Scan for the cell matching the given text and deliver its [X, Y] coordinate at center. 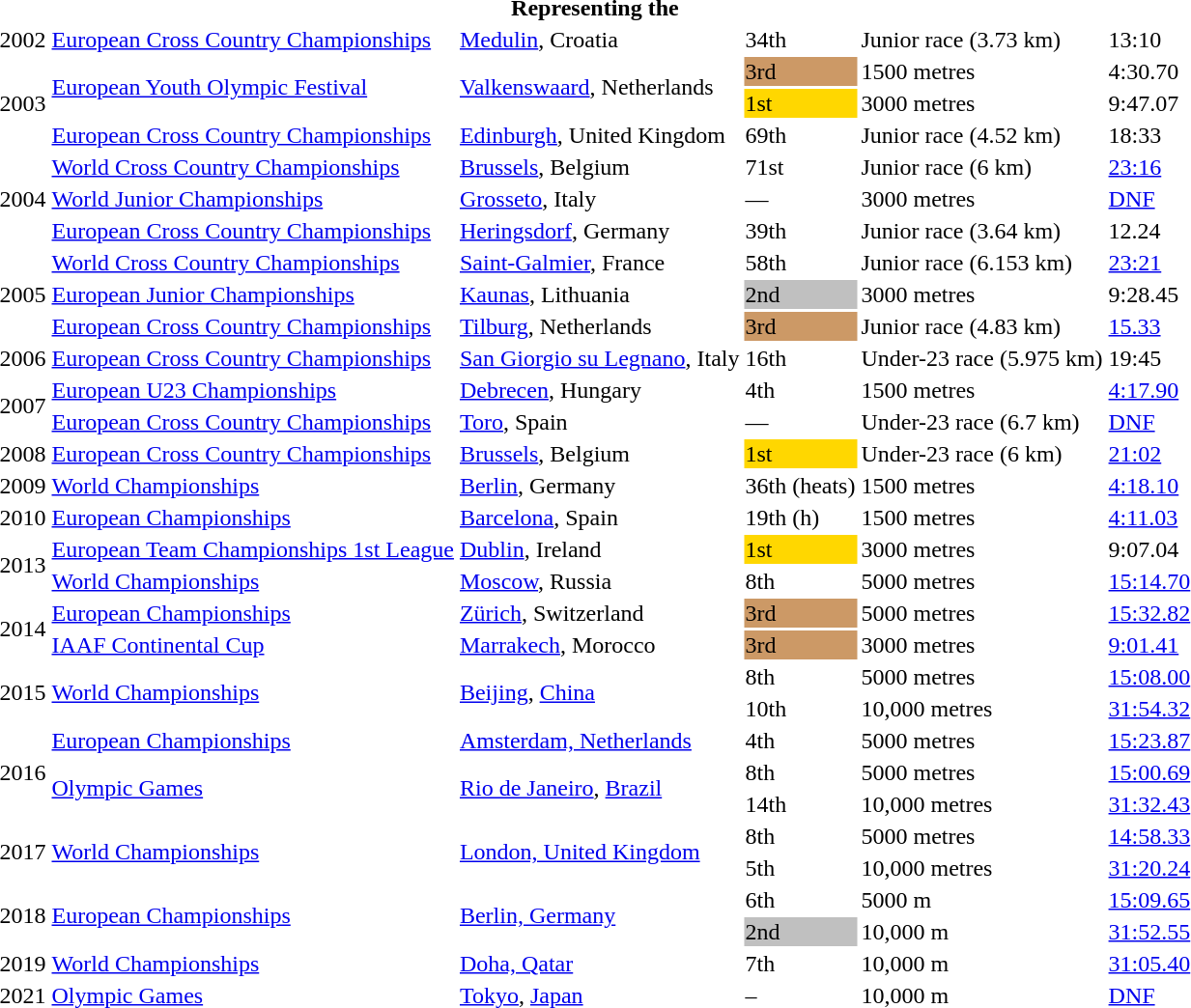
European Junior Championships [253, 294]
6th [800, 900]
Rio de Janeiro, Brazil [599, 788]
5000 m [981, 900]
London, United Kingdom [599, 852]
36th (heats) [800, 486]
Junior race (6.153 km) [981, 263]
IAAF Continental Cup [253, 645]
58th [800, 263]
European Youth Olympic Festival [253, 87]
5th [800, 868]
Saint-Galmier, France [599, 263]
34th [800, 40]
Zürich, Switzerland [599, 613]
Doha, Qatar [599, 964]
European U23 Championships [253, 390]
Junior race (3.73 km) [981, 40]
Dublin, Ireland [599, 549]
Amsterdam, Netherlands [599, 741]
Kaunas, Lithuania [599, 294]
Junior race (4.52 km) [981, 135]
Valkenswaard, Netherlands [599, 87]
Beijing, China [599, 693]
Junior race (6 km) [981, 167]
Marrakech, Morocco [599, 645]
San Giorgio su Legnano, Italy [599, 358]
Barcelona, Spain [599, 518]
7th [800, 964]
Moscow, Russia [599, 581]
Junior race (3.64 km) [981, 231]
Tilburg, Netherlands [599, 326]
Olympic Games [253, 788]
Debrecen, Hungary [599, 390]
World Junior Championships [253, 199]
Under-23 race (6 km) [981, 454]
European Team Championships 1st League [253, 549]
Heringsdorf, Germany [599, 231]
19th (h) [800, 518]
Edinburgh, United Kingdom [599, 135]
Toro, Spain [599, 422]
16th [800, 358]
Under-23 race (5.975 km) [981, 358]
69th [800, 135]
14th [800, 804]
39th [800, 231]
Under-23 race (6.7 km) [981, 422]
10th [800, 709]
Junior race (4.83 km) [981, 326]
Medulin, Croatia [599, 40]
71st [800, 167]
Grosseto, Italy [599, 199]
